Find where the given text appears and provide that cell's center as [X, Y] coordinate. 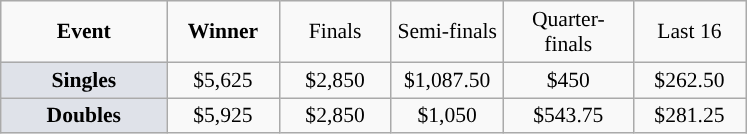
Semi-finals [447, 32]
Quarter-finals [568, 32]
$1,050 [447, 116]
$281.25 [689, 116]
$5,625 [223, 80]
Finals [335, 32]
$1,087.50 [447, 80]
$262.50 [689, 80]
$5,925 [223, 116]
Winner [223, 32]
$543.75 [568, 116]
Event [84, 32]
Singles [84, 80]
$450 [568, 80]
Doubles [84, 116]
Last 16 [689, 32]
